Detect which cell encompasses the target text, then output its (x, y) center coordinate. 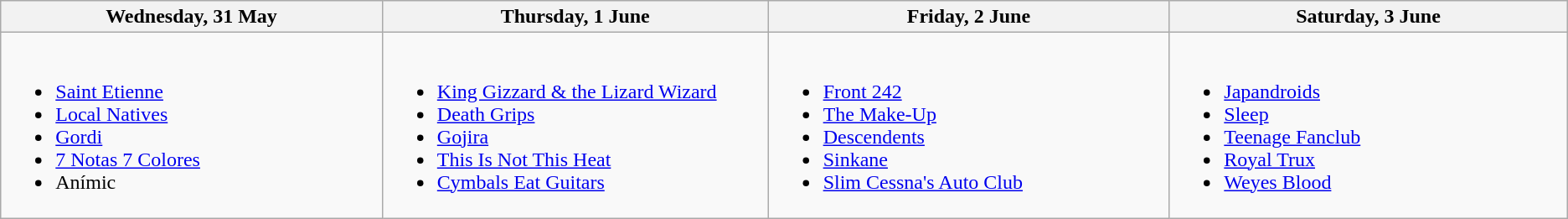
Saint EtienneLocal NativesGordi7 Notas 7 ColoresAnímic (192, 126)
Thursday, 1 June (575, 17)
JapandroidsSleepTeenage FanclubRoyal TruxWeyes Blood (1369, 126)
Wednesday, 31 May (192, 17)
Front 242The Make-UpDescendentsSinkaneSlim Cessna's Auto Club (968, 126)
King Gizzard & the Lizard WizardDeath GripsGojiraThis Is Not This HeatCymbals Eat Guitars (575, 126)
Friday, 2 June (968, 17)
Saturday, 3 June (1369, 17)
